Provide the (X, Y) coordinate of the cell's center where the given text is located.  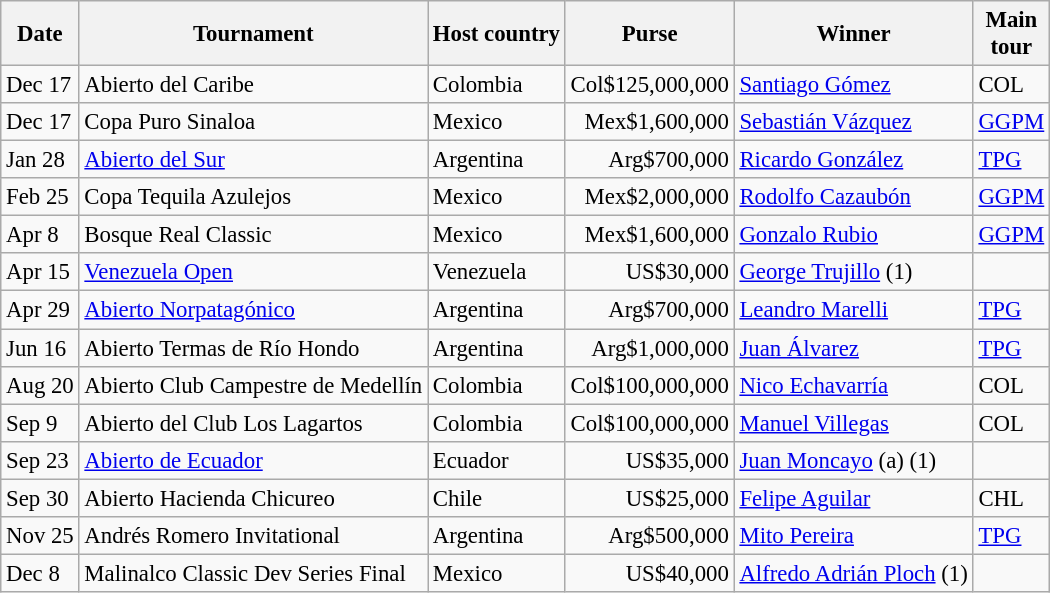
Nov 25 (40, 536)
Sep 9 (40, 423)
Mex$2,000,000 (650, 197)
Mito Pereira (854, 536)
Feb 25 (40, 197)
Venezuela (497, 273)
Alfredo Adrián Ploch (1) (854, 573)
Apr 8 (40, 235)
Purse (650, 34)
Juan Álvarez (854, 348)
Dec 8 (40, 573)
Felipe Aguilar (854, 498)
Abierto del Caribe (253, 85)
Sep 23 (40, 460)
Manuel Villegas (854, 423)
Abierto del Club Los Lagartos (253, 423)
Arg$500,000 (650, 536)
Gonzalo Rubio (854, 235)
Ricardo González (854, 160)
Date (40, 34)
Abierto del Sur (253, 160)
Jun 16 (40, 348)
Abierto de Ecuador (253, 460)
Abierto Hacienda Chicureo (253, 498)
US$40,000 (650, 573)
Abierto Termas de Río Hondo (253, 348)
Andrés Romero Invitational (253, 536)
Apr 29 (40, 310)
Malinalco Classic Dev Series Final (253, 573)
Venezuela Open (253, 273)
Aug 20 (40, 385)
US$30,000 (650, 273)
Juan Moncayo (a) (1) (854, 460)
Sep 30 (40, 498)
Col$125,000,000 (650, 85)
Bosque Real Classic (253, 235)
US$25,000 (650, 498)
Sebastián Vázquez (854, 122)
Tournament (253, 34)
Nico Echavarría (854, 385)
Host country (497, 34)
Arg$1,000,000 (650, 348)
Santiago Gómez (854, 85)
Winner (854, 34)
Apr 15 (40, 273)
Maintour (1011, 34)
CHL (1011, 498)
Ecuador (497, 460)
US$35,000 (650, 460)
George Trujillo (1) (854, 273)
Rodolfo Cazaubón (854, 197)
Copa Puro Sinaloa (253, 122)
Leandro Marelli (854, 310)
Abierto Club Campestre de Medellín (253, 385)
Copa Tequila Azulejos (253, 197)
Jan 28 (40, 160)
Chile (497, 498)
Abierto Norpatagónico (253, 310)
